Output the (X, Y) coordinate of the center of the cell containing the given text.  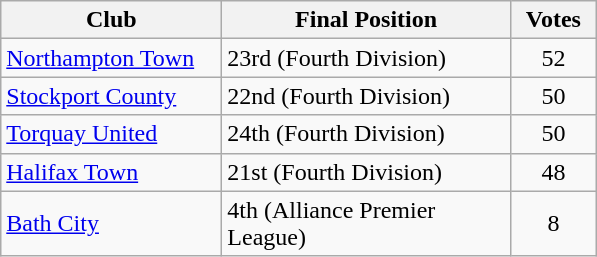
52 (553, 58)
23rd (Fourth Division) (366, 58)
Halifax Town (112, 172)
4th (Alliance Premier League) (366, 224)
Torquay United (112, 134)
Stockport County (112, 96)
21st (Fourth Division) (366, 172)
Northampton Town (112, 58)
22nd (Fourth Division) (366, 96)
24th (Fourth Division) (366, 134)
Final Position (366, 20)
Votes (553, 20)
Club (112, 20)
Bath City (112, 224)
8 (553, 224)
48 (553, 172)
